Determine the [x, y] coordinate at the center of the cell enclosing the given text.  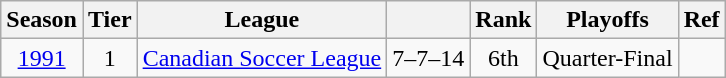
Ref [702, 20]
Playoffs [608, 20]
Quarter-Final [608, 58]
League [262, 20]
Canadian Soccer League [262, 58]
Season [42, 20]
Tier [110, 20]
6th [504, 58]
Rank [504, 20]
7–7–14 [428, 58]
1991 [42, 58]
1 [110, 58]
